From the cell containing the given text, extract its center point as (X, Y) coordinate. 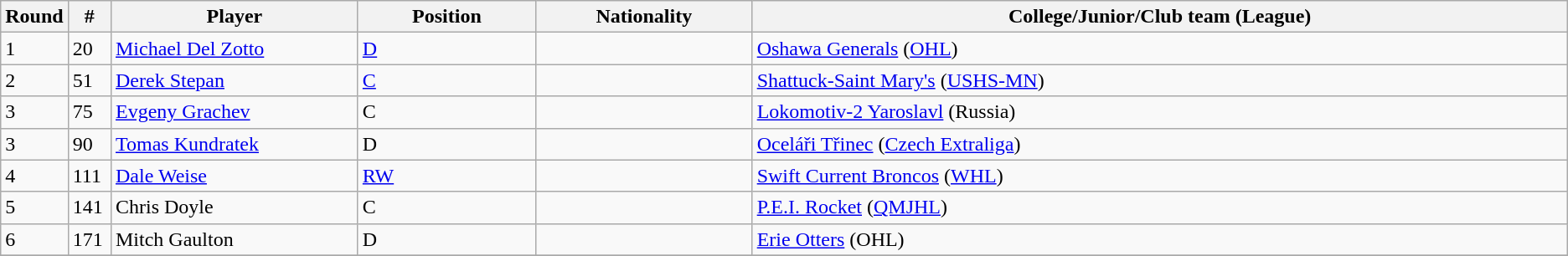
Player (235, 17)
111 (89, 176)
Lokomotiv-2 Yaroslavl (Russia) (1159, 112)
90 (89, 144)
6 (34, 239)
171 (89, 239)
# (89, 17)
20 (89, 49)
75 (89, 112)
Shattuck-Saint Mary's (USHS-MN) (1159, 80)
Round (34, 17)
51 (89, 80)
2 (34, 80)
Dale Weise (235, 176)
Oceláři Třinec (Czech Extraliga) (1159, 144)
Tomas Kundratek (235, 144)
Mitch Gaulton (235, 239)
Swift Current Broncos (WHL) (1159, 176)
Erie Otters (OHL) (1159, 239)
Derek Stepan (235, 80)
College/Junior/Club team (League) (1159, 17)
Michael Del Zotto (235, 49)
4 (34, 176)
1 (34, 49)
Position (446, 17)
Oshawa Generals (OHL) (1159, 49)
5 (34, 207)
RW (446, 176)
Chris Doyle (235, 207)
Nationality (645, 17)
P.E.I. Rocket (QMJHL) (1159, 207)
141 (89, 207)
Evgeny Grachev (235, 112)
